Provide the [X, Y] coordinate of the cell's center where the given text is located.  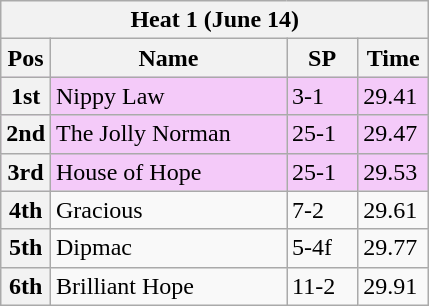
11-2 [322, 286]
5th [26, 248]
29.77 [394, 248]
Nippy Law [169, 96]
Dipmac [169, 248]
3-1 [322, 96]
29.47 [394, 134]
29.61 [394, 210]
3rd [26, 172]
The Jolly Norman [169, 134]
Gracious [169, 210]
29.41 [394, 96]
Heat 1 (June 14) [215, 20]
4th [26, 210]
2nd [26, 134]
1st [26, 96]
29.91 [394, 286]
6th [26, 286]
House of Hope [169, 172]
Pos [26, 58]
Name [169, 58]
Time [394, 58]
29.53 [394, 172]
SP [322, 58]
5-4f [322, 248]
Brilliant Hope [169, 286]
7-2 [322, 210]
